Search for the cell housing the specified text and yield its (X, Y) center coordinate. 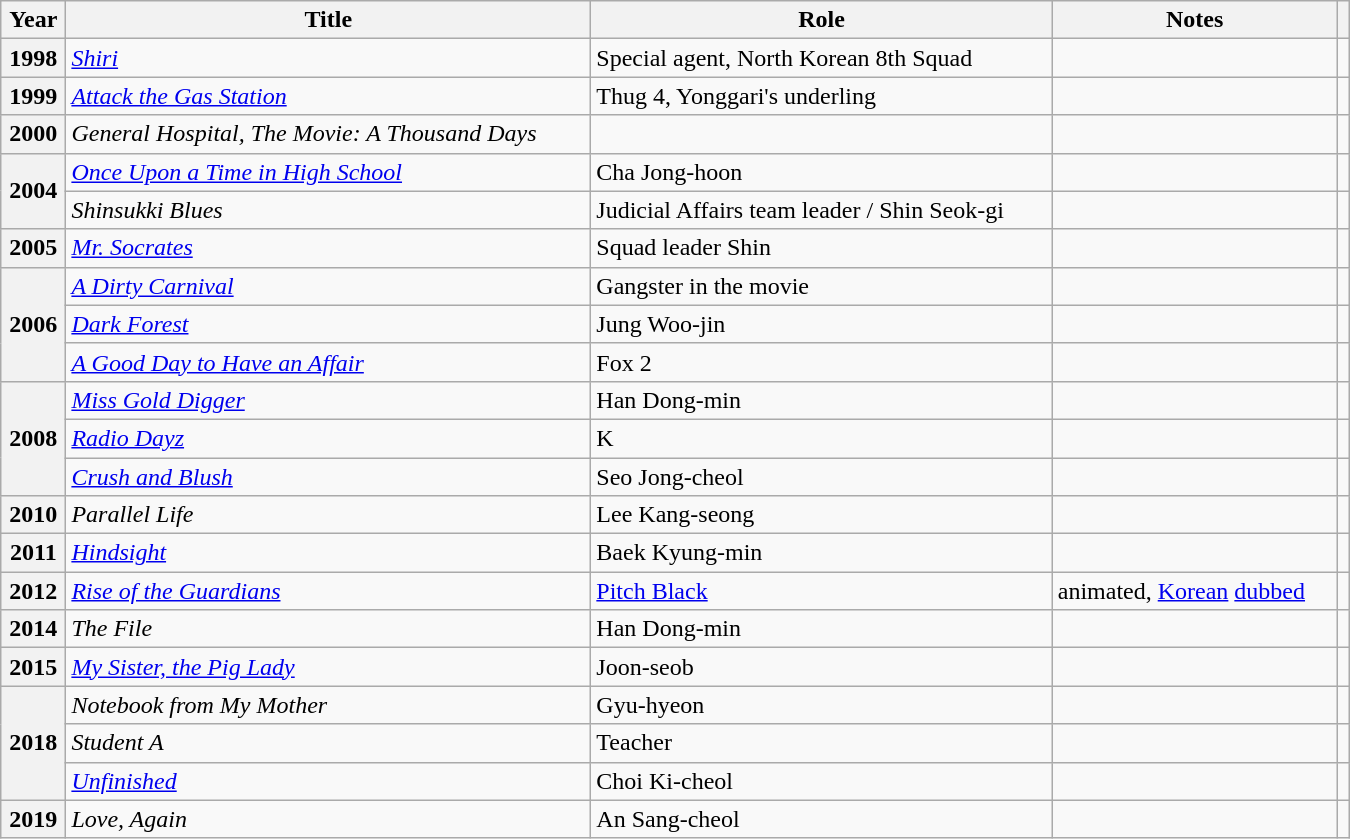
Title (328, 20)
1998 (34, 58)
Cha Jong-hoon (822, 172)
Notes (1194, 20)
Crush and Blush (328, 477)
Role (822, 20)
2000 (34, 134)
Notebook from My Mother (328, 705)
Gyu-hyeon (822, 705)
A Dirty Carnival (328, 286)
Squad leader Shin (822, 248)
A Good Day to Have an Affair (328, 362)
2008 (34, 438)
Shinsukki Blues (328, 210)
Choi Ki-cheol (822, 781)
Thug 4, Yonggari's underling (822, 96)
2005 (34, 248)
Rise of the Guardians (328, 591)
Hindsight (328, 553)
Gangster in the movie (822, 286)
The File (328, 629)
animated, Korean dubbed (1194, 591)
2006 (34, 324)
Year (34, 20)
Teacher (822, 743)
Miss Gold Digger (328, 400)
An Sang-cheol (822, 819)
Radio Dayz (328, 438)
Unfinished (328, 781)
Pitch Black (822, 591)
2015 (34, 667)
2019 (34, 819)
Joon-seob (822, 667)
Parallel Life (328, 515)
2004 (34, 191)
Once Upon a Time in High School (328, 172)
Seo Jong-cheol (822, 477)
Judicial Affairs team leader / Shin Seok-gi (822, 210)
Mr. Socrates (328, 248)
General Hospital, The Movie: A Thousand Days (328, 134)
Dark Forest (328, 324)
2018 (34, 743)
2011 (34, 553)
K (822, 438)
Attack the Gas Station (328, 96)
Special agent, North Korean 8th Squad (822, 58)
Shiri (328, 58)
My Sister, the Pig Lady (328, 667)
Jung Woo-jin (822, 324)
1999 (34, 96)
Lee Kang-seong (822, 515)
Student A (328, 743)
2014 (34, 629)
2012 (34, 591)
Baek Kyung-min (822, 553)
Fox 2 (822, 362)
Love, Again (328, 819)
2010 (34, 515)
